Determine the [x, y] coordinate at the center of the cell enclosing the given text.  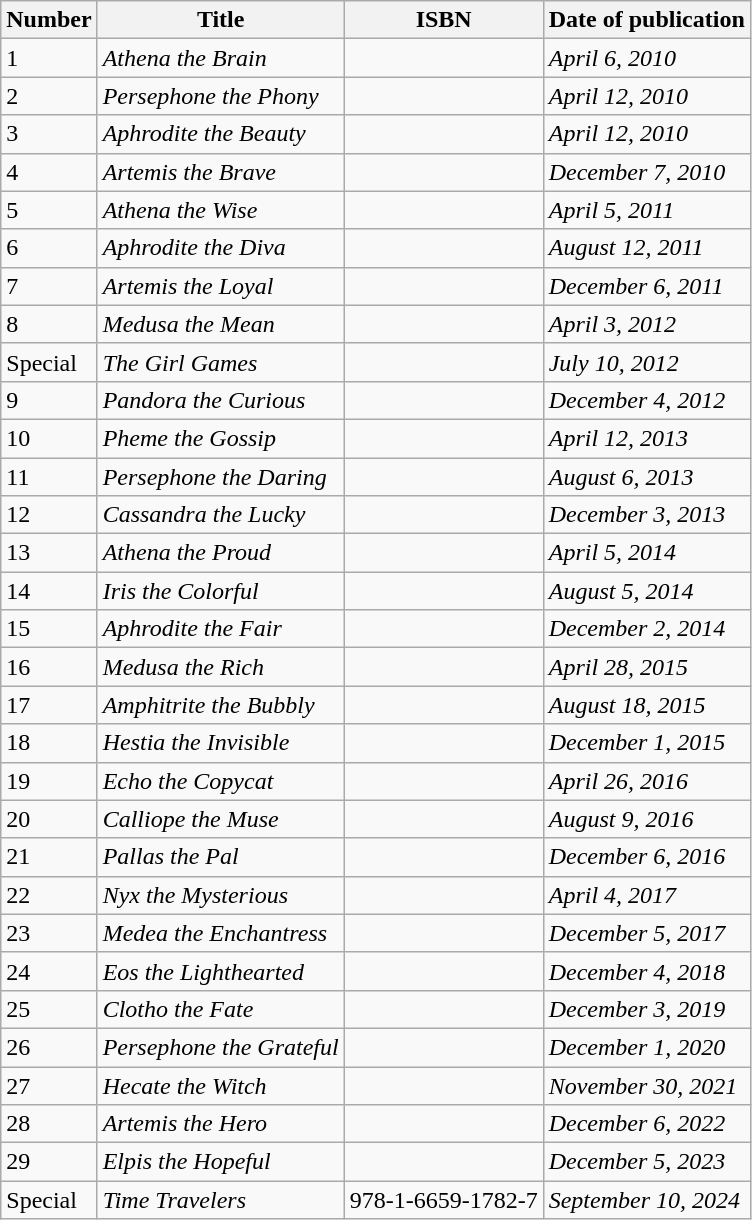
Title [220, 20]
26 [49, 1047]
4 [49, 172]
December 3, 2013 [646, 515]
25 [49, 1009]
1 [49, 58]
Medea the Enchantress [220, 933]
22 [49, 895]
Aphrodite the Fair [220, 629]
December 1, 2020 [646, 1047]
Persephone the Phony [220, 96]
August 5, 2014 [646, 591]
December 2, 2014 [646, 629]
Clotho the Fate [220, 1009]
21 [49, 857]
13 [49, 553]
Persephone the Daring [220, 477]
Athena the Proud [220, 553]
11 [49, 477]
December 7, 2010 [646, 172]
Iris the Colorful [220, 591]
April 5, 2014 [646, 553]
Hecate the Witch [220, 1085]
7 [49, 286]
Echo the Copycat [220, 781]
Date of publication [646, 20]
December 1, 2015 [646, 743]
Cassandra the Lucky [220, 515]
18 [49, 743]
19 [49, 781]
3 [49, 134]
14 [49, 591]
December 6, 2016 [646, 857]
Time Travelers [220, 1200]
Hestia the Invisible [220, 743]
December 5, 2017 [646, 933]
Artemis the Brave [220, 172]
15 [49, 629]
978-1-6659-1782-7 [444, 1200]
August 6, 2013 [646, 477]
August 18, 2015 [646, 705]
April 5, 2011 [646, 210]
December 6, 2011 [646, 286]
Number [49, 20]
9 [49, 400]
Artemis the Loyal [220, 286]
April 4, 2017 [646, 895]
Pandora the Curious [220, 400]
16 [49, 667]
20 [49, 819]
Aphrodite the Beauty [220, 134]
Athena the Brain [220, 58]
Calliope the Muse [220, 819]
September 10, 2024 [646, 1200]
23 [49, 933]
Artemis the Hero [220, 1124]
Athena the Wise [220, 210]
Aphrodite the Diva [220, 248]
Amphitrite the Bubbly [220, 705]
November 30, 2021 [646, 1085]
April 3, 2012 [646, 324]
12 [49, 515]
17 [49, 705]
December 3, 2019 [646, 1009]
April 12, 2013 [646, 438]
Medusa the Rich [220, 667]
28 [49, 1124]
August 9, 2016 [646, 819]
December 4, 2018 [646, 971]
2 [49, 96]
5 [49, 210]
6 [49, 248]
December 5, 2023 [646, 1162]
Pheme the Gossip [220, 438]
December 6, 2022 [646, 1124]
April 6, 2010 [646, 58]
April 28, 2015 [646, 667]
The Girl Games [220, 362]
10 [49, 438]
8 [49, 324]
29 [49, 1162]
December 4, 2012 [646, 400]
Persephone the Grateful [220, 1047]
ISBN [444, 20]
27 [49, 1085]
Nyx the Mysterious [220, 895]
August 12, 2011 [646, 248]
July 10, 2012 [646, 362]
Elpis the Hopeful [220, 1162]
April 26, 2016 [646, 781]
Pallas the Pal [220, 857]
24 [49, 971]
Eos the Lighthearted [220, 971]
Medusa the Mean [220, 324]
